Find where the given text appears and provide that cell's center as [x, y] coordinate. 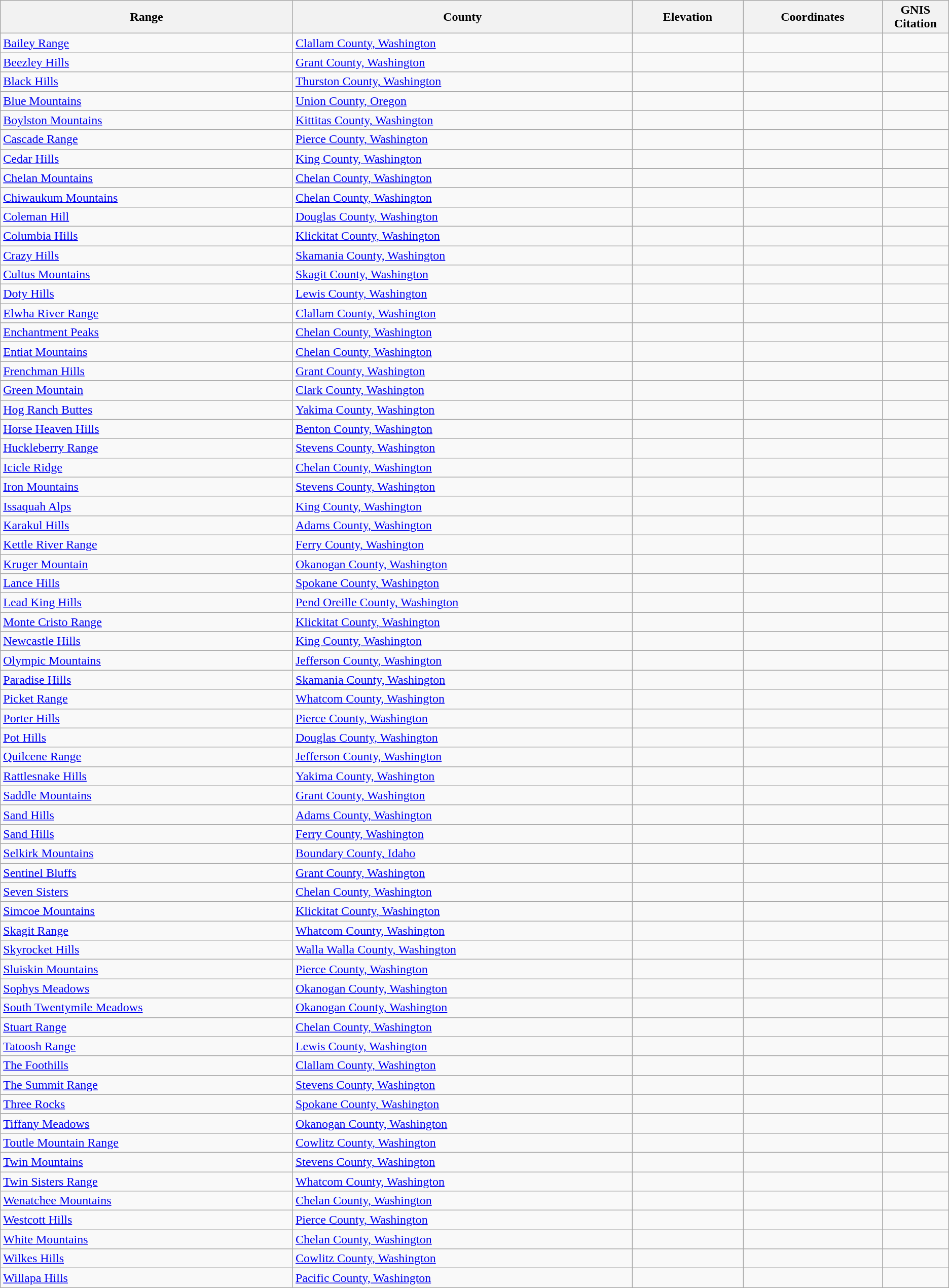
Simcoe Mountains [147, 911]
Tatoosh Range [147, 1046]
Range [147, 17]
Seven Sisters [147, 892]
Twin Mountains [147, 1162]
Pot Hills [147, 738]
Skyrocket Hills [147, 950]
Pend Oreille County, Washington [462, 603]
Lead King Hills [147, 603]
Three Rocks [147, 1104]
Blue Mountains [147, 101]
Thurston County, Washington [462, 82]
White Mountains [147, 1239]
Saddle Mountains [147, 795]
Clark County, Washington [462, 390]
Huckleberry Range [147, 448]
Kittitas County, Washington [462, 120]
Green Mountain [147, 390]
The Summit Range [147, 1085]
Elwha River Range [147, 313]
Coleman Hill [147, 216]
Lance Hills [147, 583]
Karakul Hills [147, 525]
Cultus Mountains [147, 275]
Elevation [687, 17]
Cascade Range [147, 139]
Union County, Oregon [462, 101]
Cedar Hills [147, 159]
Issaquah Alps [147, 506]
Monte Cristo Range [147, 622]
Chiwaukum Mountains [147, 197]
Frenchman Hills [147, 371]
Icicle Ridge [147, 467]
Olympic Mountains [147, 660]
Skagit Range [147, 931]
Horse Heaven Hills [147, 429]
Columbia Hills [147, 236]
Crazy Hills [147, 255]
The Foothills [147, 1065]
Stuart Range [147, 1027]
Chelan Mountains [147, 178]
Sluiskin Mountains [147, 969]
Newcastle Hills [147, 641]
Skagit County, Washington [462, 275]
Sentinel Bluffs [147, 872]
Toutle Mountain Range [147, 1143]
Quilcene Range [147, 757]
Wilkes Hills [147, 1259]
Rattlesnake Hills [147, 776]
Black Hills [147, 82]
Pacific County, Washington [462, 1278]
Doty Hills [147, 294]
Selkirk Mountains [147, 853]
GNIS Citation [916, 17]
Benton County, Washington [462, 429]
Hog Ranch Buttes [147, 410]
Picket Range [147, 699]
South Twentymile Meadows [147, 1008]
Bailey Range [147, 43]
Kruger Mountain [147, 564]
Iron Mountains [147, 487]
Twin Sisters Range [147, 1182]
Wenatchee Mountains [147, 1201]
Westcott Hills [147, 1220]
Coordinates [813, 17]
Willapa Hills [147, 1278]
Enchantment Peaks [147, 333]
Kettle River Range [147, 544]
Tiffany Meadows [147, 1123]
Beezley Hills [147, 62]
Entiat Mountains [147, 352]
Paradise Hills [147, 680]
Boundary County, Idaho [462, 853]
Porter Hills [147, 718]
Walla Walla County, Washington [462, 950]
County [462, 17]
Boylston Mountains [147, 120]
Sophys Meadows [147, 988]
